Provide the [X, Y] coordinate of the cell's center where the given text is located.  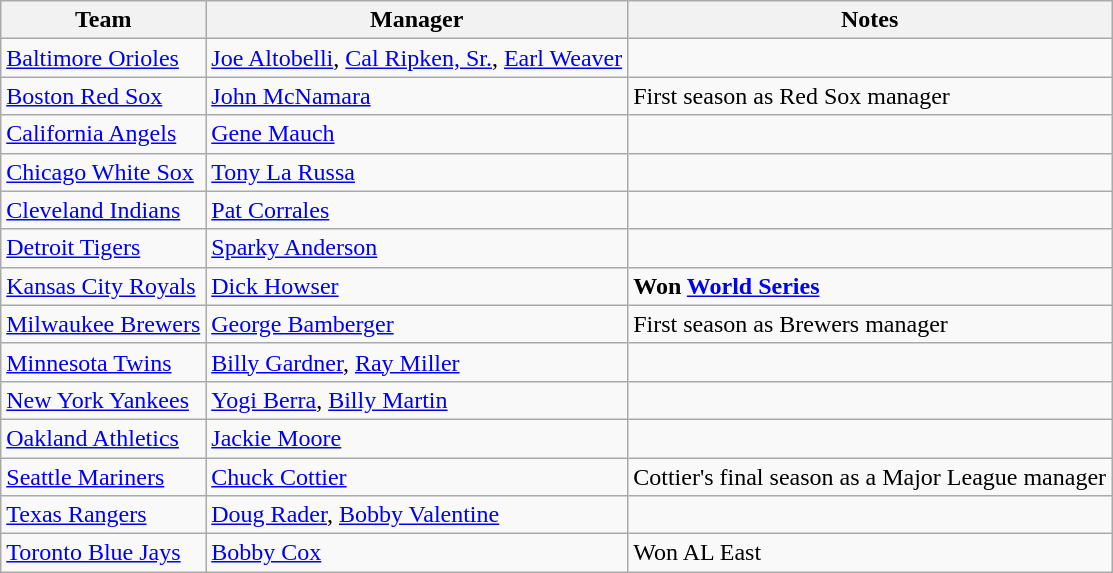
Texas Rangers [104, 515]
Chuck Cottier [417, 477]
Chicago White Sox [104, 172]
Detroit Tigers [104, 248]
Milwaukee Brewers [104, 324]
First season as Brewers manager [870, 324]
Notes [870, 20]
Doug Rader, Bobby Valentine [417, 515]
Manager [417, 20]
Kansas City Royals [104, 286]
Baltimore Orioles [104, 58]
Team [104, 20]
Oakland Athletics [104, 438]
Cottier's final season as a Major League manager [870, 477]
Minnesota Twins [104, 362]
Dick Howser [417, 286]
Won AL East [870, 553]
Boston Red Sox [104, 96]
Seattle Mariners [104, 477]
Jackie Moore [417, 438]
John McNamara [417, 96]
Joe Altobelli, Cal Ripken, Sr., Earl Weaver [417, 58]
Sparky Anderson [417, 248]
Tony La Russa [417, 172]
First season as Red Sox manager [870, 96]
New York Yankees [104, 400]
Gene Mauch [417, 134]
Yogi Berra, Billy Martin [417, 400]
Won World Series [870, 286]
California Angels [104, 134]
Pat Corrales [417, 210]
Cleveland Indians [104, 210]
George Bamberger [417, 324]
Billy Gardner, Ray Miller [417, 362]
Toronto Blue Jays [104, 553]
Bobby Cox [417, 553]
